Provide the [X, Y] coordinate of the cell's center where the given text is located.  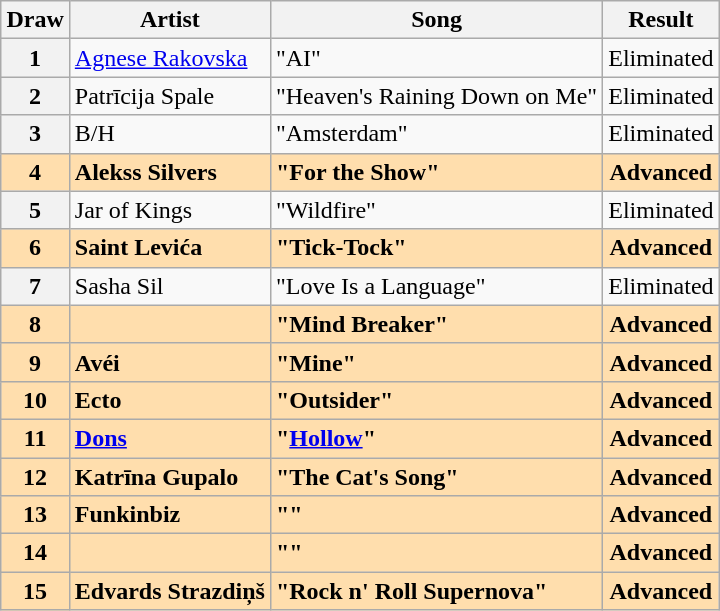
Funkinbiz [170, 515]
13 [35, 515]
Agnese Rakovska [170, 58]
Katrīna Gupalo [170, 477]
10 [35, 400]
14 [35, 553]
"Mine" [436, 362]
"The Cat's Song" [436, 477]
"Heaven's Raining Down on Me" [436, 96]
Result [661, 20]
Jar of Kings [170, 210]
B/H [170, 134]
5 [35, 210]
9 [35, 362]
15 [35, 591]
Sasha Sil [170, 286]
Avéi [170, 362]
"Wildfire" [436, 210]
1 [35, 58]
4 [35, 172]
"For the Show" [436, 172]
"Amsterdam" [436, 134]
3 [35, 134]
"Mind Breaker" [436, 324]
Saint Levića [170, 248]
Dons [170, 438]
8 [35, 324]
Ecto [170, 400]
"Hollow" [436, 438]
"Outsider" [436, 400]
11 [35, 438]
Draw [35, 20]
7 [35, 286]
12 [35, 477]
Song [436, 20]
Artist [170, 20]
Alekss Silvers [170, 172]
"AI" [436, 58]
2 [35, 96]
"Love Is a Language" [436, 286]
6 [35, 248]
Patrīcija Spale [170, 96]
"Rock n' Roll Supernova" [436, 591]
"Tick-Tock" [436, 248]
Edvards Strazdiņš [170, 591]
